Capture the cell that displays the provided text and extract its [x, y] central coordinate. 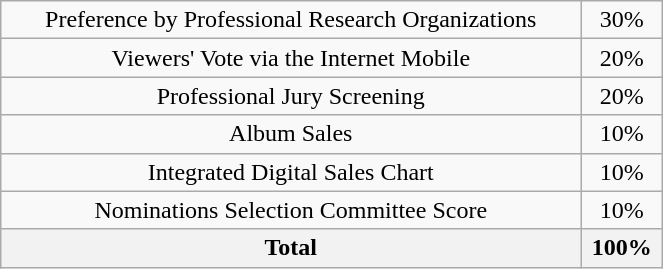
Album Sales [291, 134]
Integrated Digital Sales Chart [291, 172]
Preference by Professional Research Organizations [291, 20]
Professional Jury Screening [291, 96]
100% [622, 248]
30% [622, 20]
Viewers' Vote via the Internet Mobile [291, 58]
Nominations Selection Committee Score [291, 210]
Total [291, 248]
